Detect which cell encompasses the target text, then output its (X, Y) center coordinate. 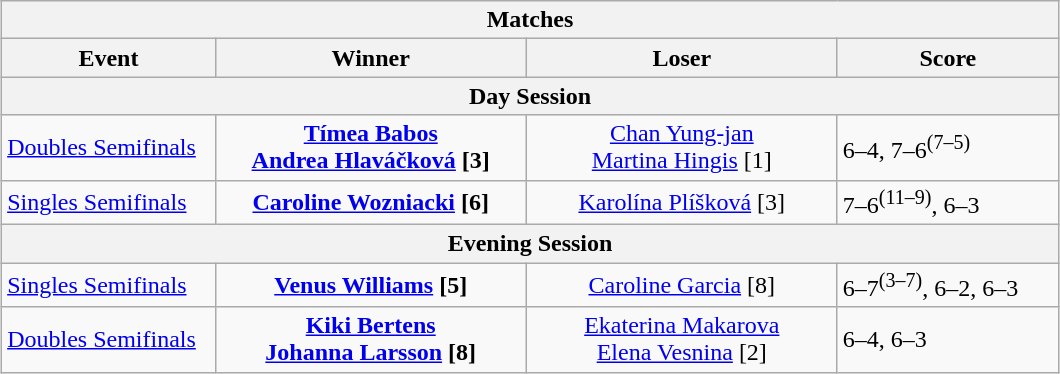
Karolína Plíšková [3] (682, 202)
7–6(11–9), 6–3 (948, 202)
6–4, 7–6(7–5) (948, 148)
Score (948, 58)
Matches (530, 20)
Evening Session (530, 244)
Kiki Bertens Johanna Larsson [8] (370, 340)
Loser (682, 58)
Ekaterina Makarova Elena Vesnina [2] (682, 340)
Chan Yung-jan Martina Hingis [1] (682, 148)
Event (109, 58)
Tímea Babos Andrea Hlaváčková [3] (370, 148)
6–4, 6–3 (948, 340)
Day Session (530, 96)
Venus Williams [5] (370, 286)
Caroline Garcia [8] (682, 286)
6–7(3–7), 6–2, 6–3 (948, 286)
Caroline Wozniacki [6] (370, 202)
Winner (370, 58)
